Identify which cell holds the provided text, then report its [X, Y] central coordinate. 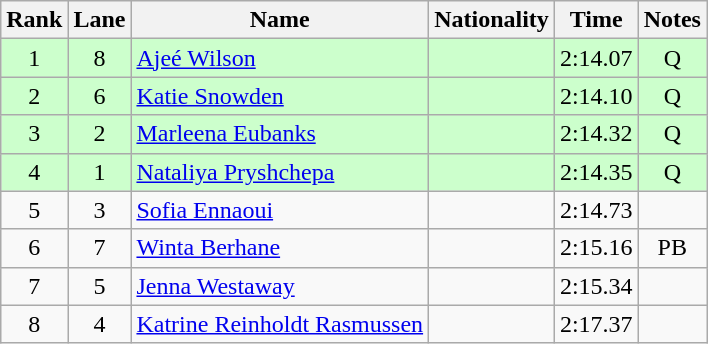
Name [280, 20]
PB [672, 248]
Nataliya Pryshchepa [280, 172]
Ajeé Wilson [280, 58]
2:14.32 [596, 134]
2:14.35 [596, 172]
Katrine Reinholdt Rasmussen [280, 324]
Nationality [492, 20]
Marleena Eubanks [280, 134]
2:14.10 [596, 96]
Katie Snowden [280, 96]
Jenna Westaway [280, 286]
Notes [672, 20]
2:17.37 [596, 324]
2:14.07 [596, 58]
Winta Berhane [280, 248]
Time [596, 20]
Rank [34, 20]
Sofia Ennaoui [280, 210]
2:14.73 [596, 210]
Lane [100, 20]
2:15.34 [596, 286]
2:15.16 [596, 248]
